Identify which cell holds the provided text, then report its [x, y] central coordinate. 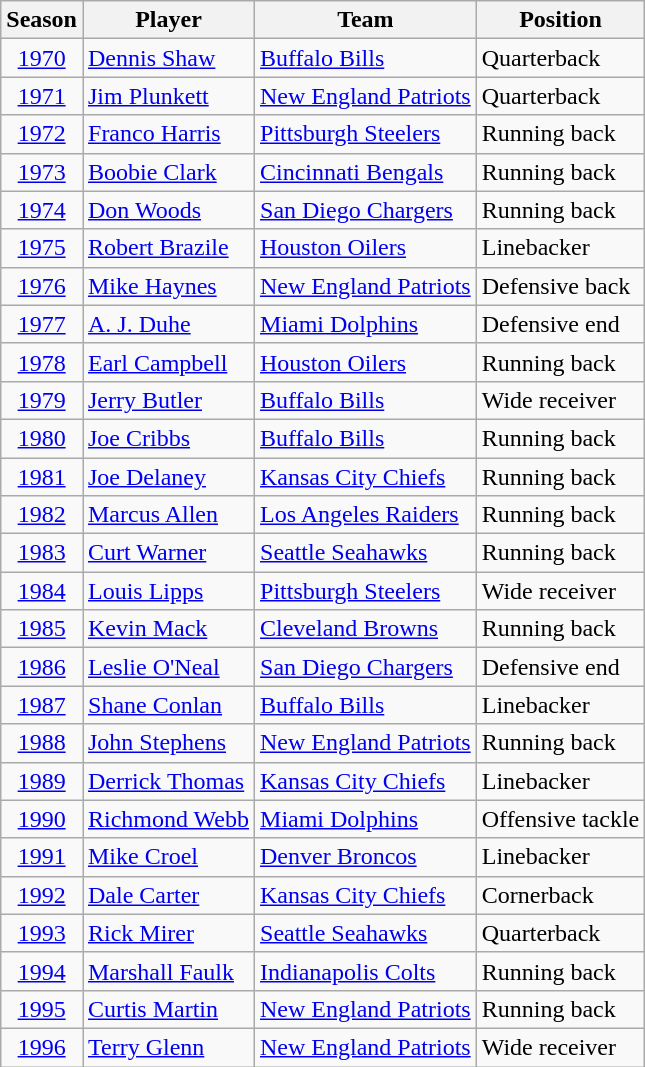
Rick Mirer [168, 933]
Cincinnati Bengals [366, 172]
Mike Haynes [168, 286]
1974 [42, 210]
1986 [42, 667]
1991 [42, 857]
1975 [42, 248]
Louis Lipps [168, 591]
Joe Cribbs [168, 438]
1980 [42, 438]
Player [168, 20]
Terry Glenn [168, 1047]
1989 [42, 781]
Jerry Butler [168, 400]
1973 [42, 172]
Cornerback [560, 895]
1988 [42, 743]
Curtis Martin [168, 1009]
Shane Conlan [168, 705]
1970 [42, 58]
Earl Campbell [168, 362]
Marcus Allen [168, 515]
1983 [42, 553]
A. J. Duhe [168, 324]
Leslie O'Neal [168, 667]
Dennis Shaw [168, 58]
1996 [42, 1047]
Franco Harris [168, 134]
Dale Carter [168, 895]
Joe Delaney [168, 477]
John Stephens [168, 743]
Team [366, 20]
Season [42, 20]
1987 [42, 705]
Mike Croel [168, 857]
Offensive tackle [560, 819]
Marshall Faulk [168, 971]
Cleveland Browns [366, 629]
Denver Broncos [366, 857]
1995 [42, 1009]
1976 [42, 286]
Richmond Webb [168, 819]
1993 [42, 933]
1979 [42, 400]
Position [560, 20]
Boobie Clark [168, 172]
1994 [42, 971]
Indianapolis Colts [366, 971]
Derrick Thomas [168, 781]
1984 [42, 591]
Kevin Mack [168, 629]
Jim Plunkett [168, 96]
1992 [42, 895]
1978 [42, 362]
Robert Brazile [168, 248]
Curt Warner [168, 553]
Don Woods [168, 210]
1977 [42, 324]
1981 [42, 477]
1990 [42, 819]
Los Angeles Raiders [366, 515]
Defensive back [560, 286]
1972 [42, 134]
1985 [42, 629]
1971 [42, 96]
1982 [42, 515]
